Provide the (X, Y) coordinate of the cell's center where the given text is located.  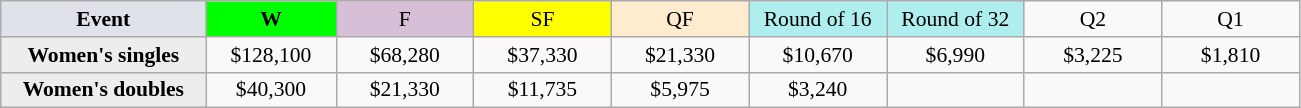
Women's doubles (104, 90)
QF (680, 19)
Event (104, 19)
Q2 (1093, 19)
F (405, 19)
Q1 (1231, 19)
$11,735 (543, 90)
Round of 16 (818, 19)
SF (543, 19)
W (271, 19)
$40,300 (271, 90)
$10,670 (818, 55)
$3,240 (818, 90)
$37,330 (543, 55)
Round of 32 (955, 19)
Women's singles (104, 55)
$5,975 (680, 90)
$128,100 (271, 55)
$1,810 (1231, 55)
$68,280 (405, 55)
$6,990 (955, 55)
$3,225 (1093, 55)
